Find where the given text appears and provide that cell's center as (X, Y) coordinate. 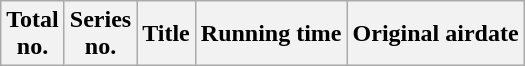
Totalno. (33, 34)
Seriesno. (100, 34)
Running time (271, 34)
Title (166, 34)
Original airdate (436, 34)
